Return (X, Y) of the center of cell containing provided text 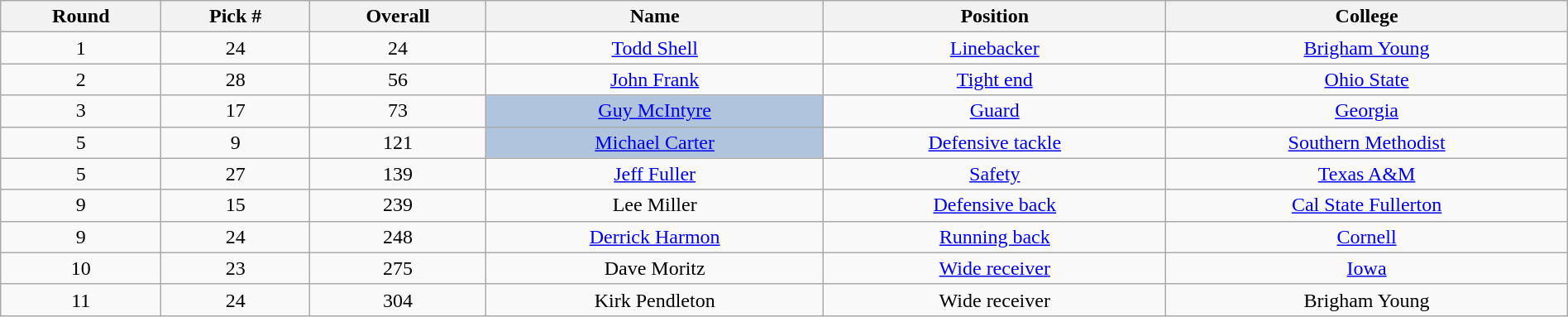
11 (81, 300)
248 (397, 237)
Guard (995, 111)
23 (236, 268)
College (1366, 17)
Jeff Fuller (655, 174)
28 (236, 79)
Running back (995, 237)
Lee Miller (655, 205)
3 (81, 111)
Safety (995, 174)
Ohio State (1366, 79)
Iowa (1366, 268)
Southern Methodist (1366, 142)
2 (81, 79)
304 (397, 300)
275 (397, 268)
Round (81, 17)
Dave Moritz (655, 268)
Derrick Harmon (655, 237)
Tight end (995, 79)
Todd Shell (655, 48)
Michael Carter (655, 142)
121 (397, 142)
Name (655, 17)
1 (81, 48)
73 (397, 111)
Linebacker (995, 48)
Texas A&M (1366, 174)
139 (397, 174)
Position (995, 17)
10 (81, 268)
Cal State Fullerton (1366, 205)
17 (236, 111)
Defensive tackle (995, 142)
Overall (397, 17)
Defensive back (995, 205)
Cornell (1366, 237)
27 (236, 174)
Pick # (236, 17)
Kirk Pendleton (655, 300)
Georgia (1366, 111)
John Frank (655, 79)
56 (397, 79)
15 (236, 205)
Guy McIntyre (655, 111)
239 (397, 205)
